Return [X, Y] of the center of cell containing provided text 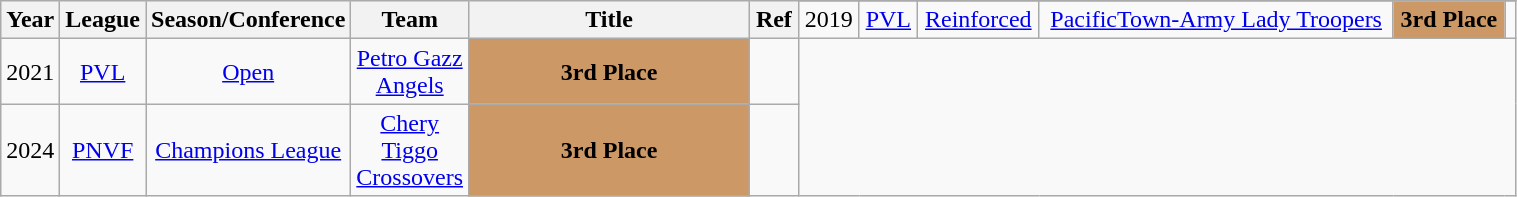
2024 [30, 150]
Reinforced [978, 20]
Season/Conference [248, 20]
League [103, 20]
Petro Gazz Angels [410, 72]
2019 [828, 20]
Ref [774, 20]
PacificTown-Army Lady Troopers [1216, 20]
Title [610, 20]
Chery Tiggo Crossovers [410, 150]
PNVF [103, 150]
2021 [30, 72]
Open [248, 72]
Year [30, 20]
Champions League [248, 150]
Team [410, 20]
